Pinpoint the cell where the given text exists, returning its [X, Y] midpoint coordinate. 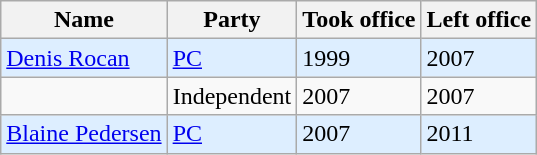
Denis Rocan [84, 58]
Independent [232, 96]
Left office [479, 20]
2011 [479, 134]
Name [84, 20]
Took office [359, 20]
Blaine Pedersen [84, 134]
1999 [359, 58]
Party [232, 20]
